Capture the cell that displays the provided text and extract its [X, Y] central coordinate. 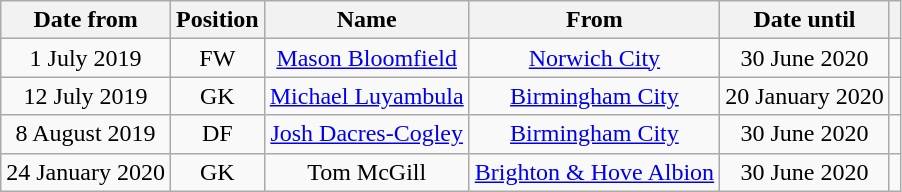
12 July 2019 [86, 96]
Brighton & Hove Albion [594, 172]
Josh Dacres-Cogley [366, 134]
8 August 2019 [86, 134]
Norwich City [594, 58]
Mason Bloomfield [366, 58]
Date until [805, 20]
20 January 2020 [805, 96]
Position [217, 20]
Michael Luyambula [366, 96]
From [594, 20]
1 July 2019 [86, 58]
Date from [86, 20]
Name [366, 20]
DF [217, 134]
24 January 2020 [86, 172]
Tom McGill [366, 172]
FW [217, 58]
